Locate the cell with the specified text and output its [X, Y] center coordinate. 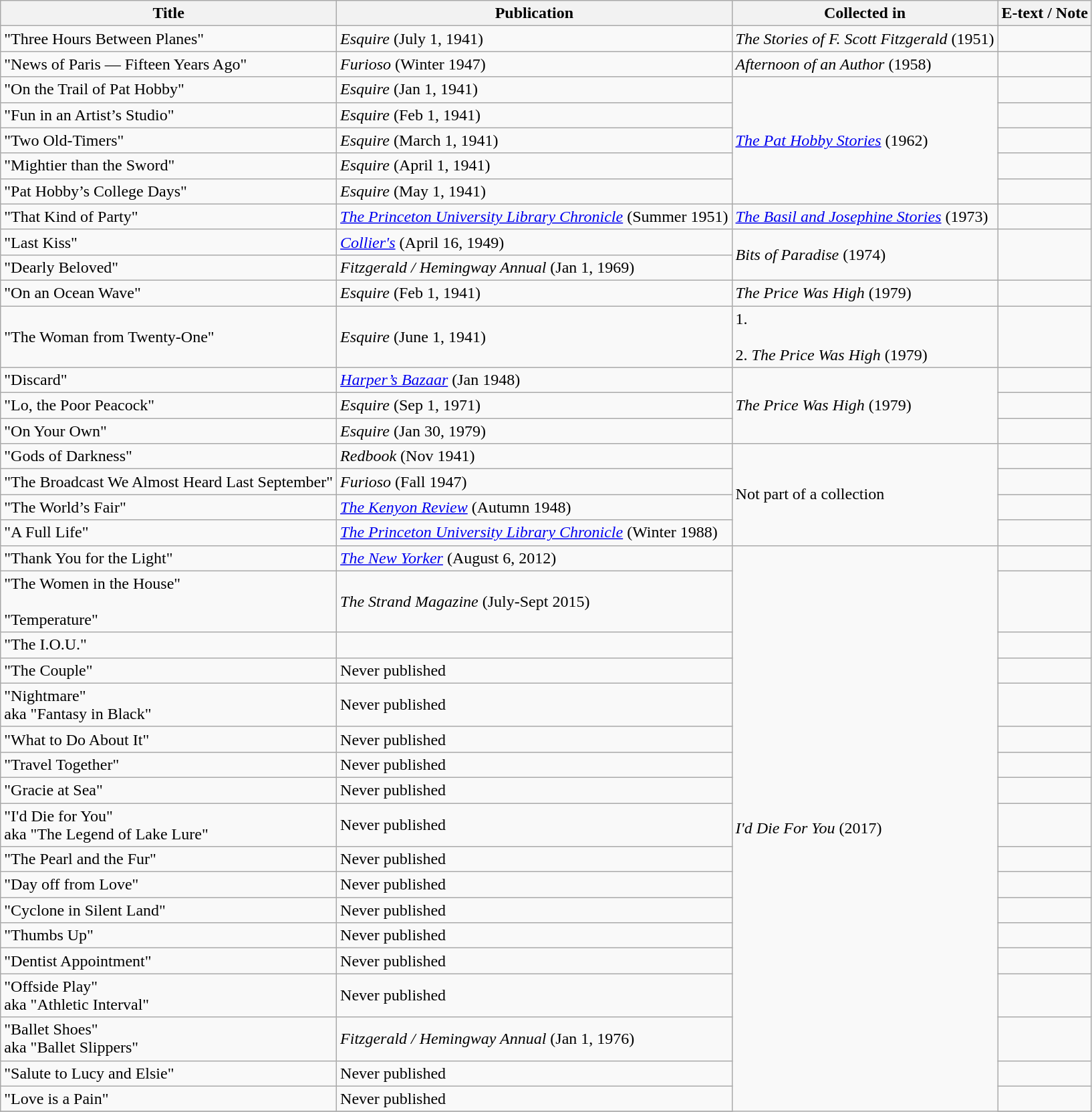
"Fun in an Artist’s Studio" [168, 115]
Esquire (July 1, 1941) [535, 39]
"Discard" [168, 380]
"Three Hours Between Planes" [168, 39]
Esquire (May 1, 1941) [535, 191]
"The World’s Fair" [168, 507]
Title [168, 13]
"Pat Hobby’s College Days" [168, 191]
Collier's (April 16, 1949) [535, 242]
"What to Do About It" [168, 739]
Esquire (Jan 1, 1941) [535, 90]
I'd Die For You (2017) [865, 829]
Esquire (Sep 1, 1971) [535, 406]
"Offside Play"aka "Athletic Interval" [168, 996]
"Dentist Appointment" [168, 961]
Esquire (Jan 30, 1979) [535, 431]
"Dearly Beloved" [168, 267]
"Two Old-Timers" [168, 140]
E-text / Note [1045, 13]
"Cyclone in Silent Land" [168, 910]
The Stories of F. Scott Fitzgerald (1951) [865, 39]
The Pat Hobby Stories (1962) [865, 140]
"The Couple" [168, 670]
"The I.O.U." [168, 645]
"Travel Together" [168, 764]
Publication [535, 13]
The Princeton University Library Chronicle (Summer 1951) [535, 217]
"The Women in the House""Temperature" [168, 601]
"I'd Die for You"aka "The Legend of Lake Lure" [168, 825]
"On Your Own" [168, 431]
Furioso (Fall 1947) [535, 482]
Redbook (Nov 1941) [535, 456]
The Princeton University Library Chronicle (Winter 1988) [535, 533]
"A Full Life" [168, 533]
"Lo, the Poor Peacock" [168, 406]
The New Yorker (August 6, 2012) [535, 558]
"On an Ocean Wave" [168, 293]
Fitzgerald / Hemingway Annual (Jan 1, 1976) [535, 1038]
The Basil and Josephine Stories (1973) [865, 217]
"Last Kiss" [168, 242]
"Thumbs Up" [168, 936]
Esquire (April 1, 1941) [535, 166]
"Nightmare"aka "Fantasy in Black" [168, 704]
Collected in [865, 13]
Not part of a collection [865, 495]
"Mightier than the Sword" [168, 166]
Esquire (June 1, 1941) [535, 337]
The Kenyon Review (Autumn 1948) [535, 507]
Furioso (Winter 1947) [535, 64]
"Ballet Shoes"aka "Ballet Slippers" [168, 1038]
"The Broadcast We Almost Heard Last September" [168, 482]
"The Woman from Twenty-One" [168, 337]
Esquire (March 1, 1941) [535, 140]
Harper’s Bazaar (Jan 1948) [535, 380]
Afternoon of an Author (1958) [865, 64]
Bits of Paradise (1974) [865, 255]
"Day off from Love" [168, 885]
"On the Trail of Pat Hobby" [168, 90]
"The Pearl and the Fur" [168, 859]
Fitzgerald / Hemingway Annual (Jan 1, 1969) [535, 267]
1. 2. The Price Was High (1979) [865, 337]
"Thank You for the Light" [168, 558]
"Salute to Lucy and Elsie" [168, 1073]
"Gracie at Sea" [168, 790]
"That Kind of Party" [168, 217]
The Strand Magazine (July-Sept 2015) [535, 601]
"Love is a Pain" [168, 1099]
"Gods of Darkness" [168, 456]
"News of Paris — Fifteen Years Ago" [168, 64]
